For the text-containing cell, return its midpoint in [X, Y] coordinate format. 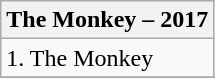
1. The Monkey [108, 58]
The Monkey – 2017 [108, 20]
